Output the [X, Y] coordinate of the center of the cell containing the given text.  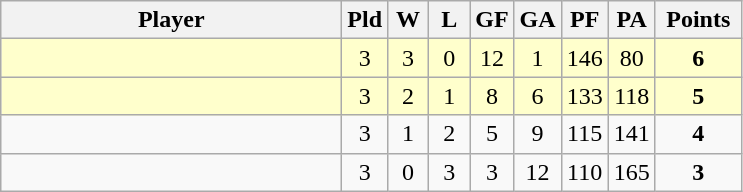
9 [538, 134]
118 [632, 96]
W [408, 20]
PA [632, 20]
110 [584, 172]
141 [632, 134]
115 [584, 134]
80 [632, 58]
Player [172, 20]
GF [492, 20]
146 [584, 58]
4 [698, 134]
Pld [365, 20]
133 [584, 96]
8 [492, 96]
L [450, 20]
GA [538, 20]
165 [632, 172]
Points [698, 20]
PF [584, 20]
